Detect which cell encompasses the target text, then output its [X, Y] center coordinate. 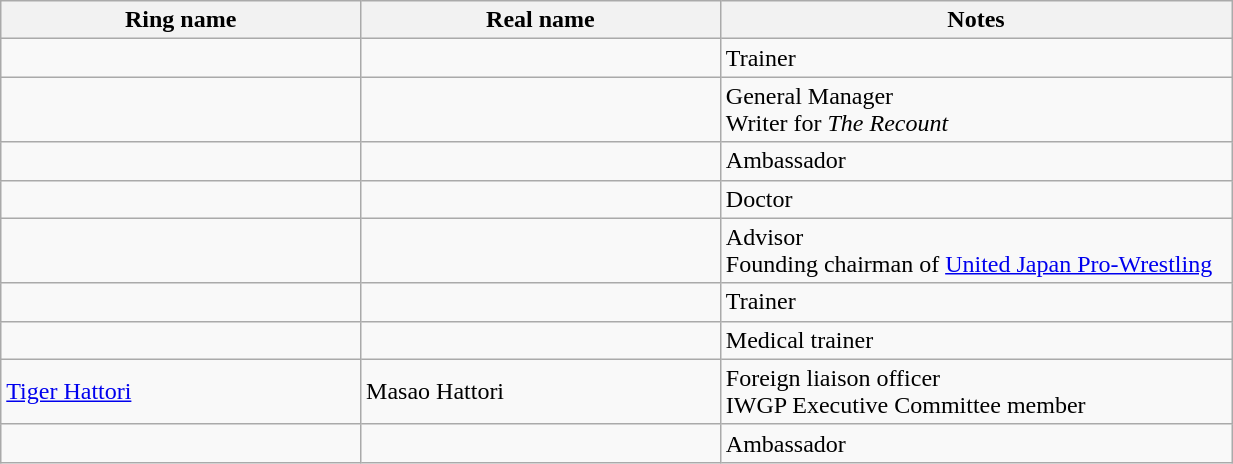
Foreign liaison officerIWGP Executive Committee member [976, 392]
Tiger Hattori [181, 392]
Medical trainer [976, 340]
Notes [976, 20]
Doctor [976, 199]
AdvisorFounding chairman of United Japan Pro-Wrestling [976, 250]
Masao Hattori [541, 392]
General ManagerWriter for The Recount [976, 110]
Real name [541, 20]
Ring name [181, 20]
